Extract the [x, y] coordinate from the center of the cell holding the provided text.  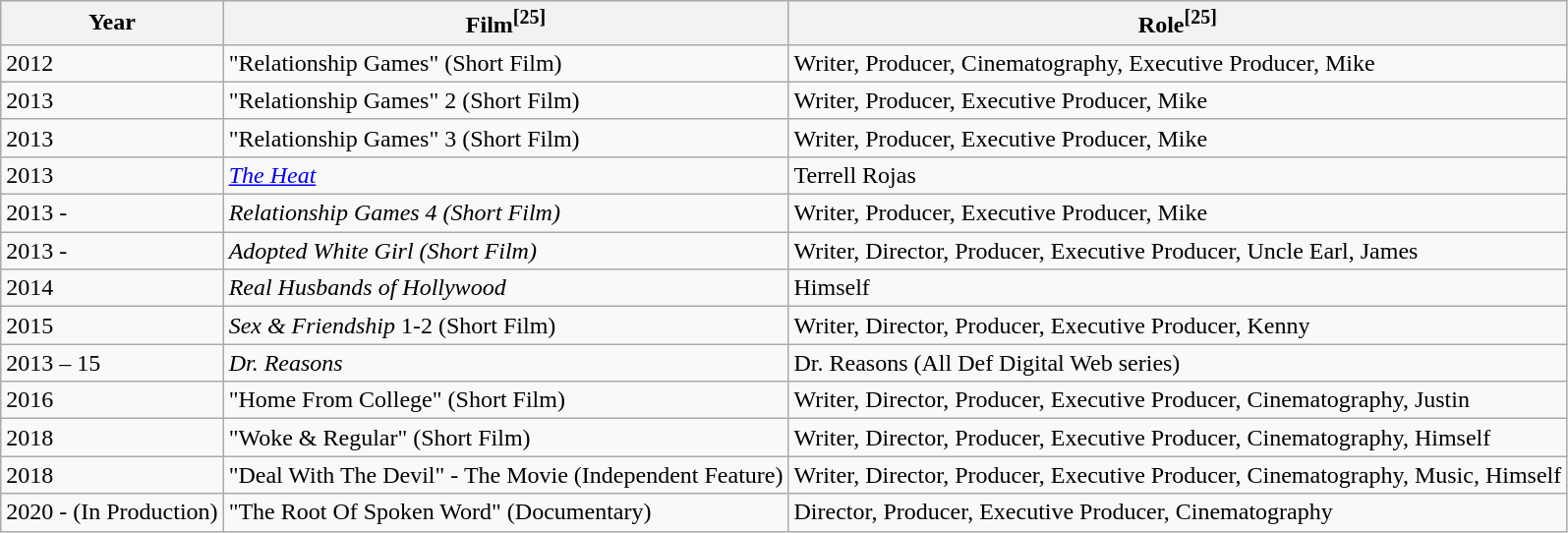
"The Root Of Spoken Word" (Documentary) [505, 512]
Dr. Reasons [505, 363]
"Home From College" (Short Film) [505, 400]
Writer, Producer, Cinematography, Executive Producer, Mike [1178, 63]
2014 [112, 288]
Writer, Director, Producer, Executive Producer, Uncle Earl, James [1178, 251]
Director, Producer, Executive Producer, Cinematography [1178, 512]
2013 – 15 [112, 363]
Writer, Director, Producer, Executive Producer, Kenny [1178, 326]
"Relationship Games" (Short Film) [505, 63]
Terrell Rojas [1178, 175]
"Woke & Regular" (Short Film) [505, 438]
Relationship Games 4 (Short Film) [505, 213]
Dr. Reasons (All Def Digital Web series) [1178, 363]
"Relationship Games" 3 (Short Film) [505, 138]
Year [112, 24]
Role[25] [1178, 24]
2020 - (In Production) [112, 512]
2012 [112, 63]
"Relationship Games" 2 (Short Film) [505, 100]
Writer, Director, Producer, Executive Producer, Cinematography, Himself [1178, 438]
2016 [112, 400]
Himself [1178, 288]
"Deal With The Devil" - The Movie (Independent Feature) [505, 475]
Writer, Director, Producer, Executive Producer, Cinematography, Music, Himself [1178, 475]
Film[25] [505, 24]
The Heat [505, 175]
Real Husbands of Hollywood [505, 288]
Adopted White Girl (Short Film) [505, 251]
Writer, Director, Producer, Executive Producer, Cinematography, Justin [1178, 400]
2015 [112, 326]
Sex & Friendship 1-2 (Short Film) [505, 326]
